Extract the (X, Y) coordinate from the center of the cell holding the provided text.  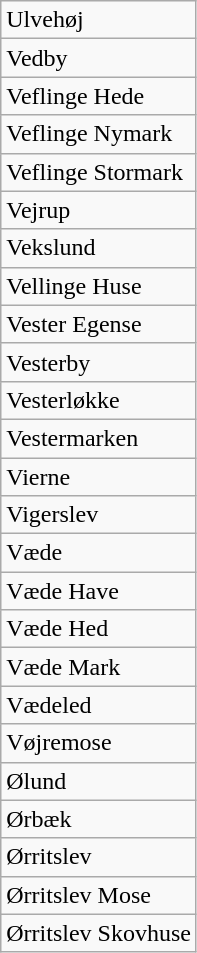
Veflinge Nymark (99, 134)
Vellinge Huse (99, 286)
Ørritslev Mose (99, 895)
Ølund (99, 781)
Vester Egense (99, 324)
Veflinge Stormark (99, 172)
Ørritslev (99, 857)
Vedby (99, 58)
Vierne (99, 477)
Væde Mark (99, 667)
Vestermarken (99, 438)
Vøjremose (99, 743)
Vesterby (99, 362)
Veflinge Hede (99, 96)
Ørritslev Skovhuse (99, 933)
Vekslund (99, 248)
Væde Hed (99, 629)
Vigerslev (99, 515)
Væde Have (99, 591)
Ørbæk (99, 819)
Væde (99, 553)
Vesterløkke (99, 400)
Vædeled (99, 705)
Vejrup (99, 210)
Ulvehøj (99, 20)
